Return the (x, y) coordinate for the center point of the cell that contains the specified text.  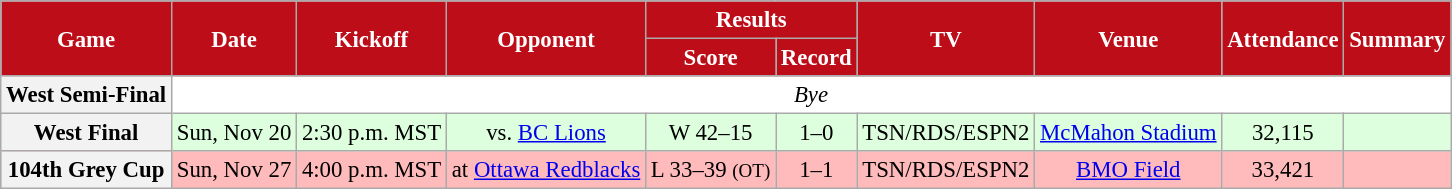
33,421 (1283, 170)
Results (752, 20)
West Semi-Final (86, 95)
Kickoff (372, 38)
Record (816, 58)
32,115 (1283, 133)
Game (86, 38)
Sun, Nov 20 (234, 133)
BMO Field (1128, 170)
Sun, Nov 27 (234, 170)
Date (234, 38)
Score (711, 58)
W 42–15 (711, 133)
West Final (86, 133)
Opponent (546, 38)
4:00 p.m. MST (372, 170)
1–1 (816, 170)
Summary (1398, 38)
vs. BC Lions (546, 133)
Bye (810, 95)
L 33–39 (OT) (711, 170)
1–0 (816, 133)
McMahon Stadium (1128, 133)
Venue (1128, 38)
TV (946, 38)
at Ottawa Redblacks (546, 170)
Attendance (1283, 38)
2:30 p.m. MST (372, 133)
104th Grey Cup (86, 170)
